Return (x, y) of the center of cell containing provided text 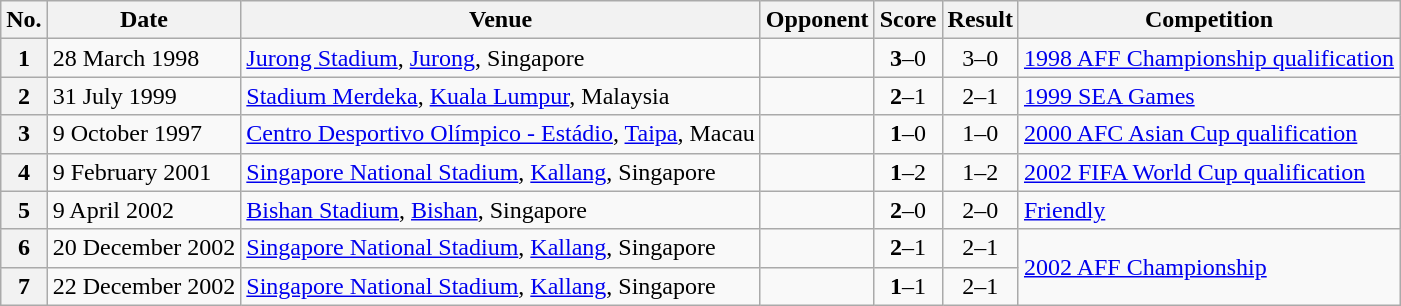
Centro Desportivo Olímpico - Estádio, Taipa, Macau (501, 134)
2002 AFF Championship (1208, 267)
2002 FIFA World Cup qualification (1208, 172)
Jurong Stadium, Jurong, Singapore (501, 58)
1998 AFF Championship qualification (1208, 58)
2 (24, 96)
No. (24, 20)
1 (24, 58)
1999 SEA Games (1208, 96)
9 February 2001 (144, 172)
2000 AFC Asian Cup qualification (1208, 134)
22 December 2002 (144, 286)
Opponent (817, 20)
Bishan Stadium, Bishan, Singapore (501, 210)
1–1 (908, 286)
3 (24, 134)
7 (24, 286)
28 March 1998 (144, 58)
6 (24, 248)
9 October 1997 (144, 134)
Friendly (1208, 210)
20 December 2002 (144, 248)
Competition (1208, 20)
31 July 1999 (144, 96)
5 (24, 210)
Score (908, 20)
Venue (501, 20)
4 (24, 172)
Stadium Merdeka, Kuala Lumpur, Malaysia (501, 96)
9 April 2002 (144, 210)
Result (980, 20)
Date (144, 20)
